For the text-containing cell, return its midpoint in [X, Y] coordinate format. 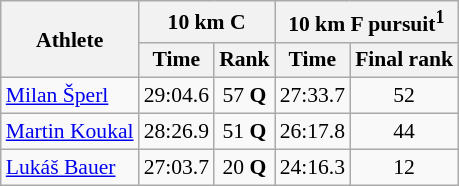
28:26.9 [176, 132]
12 [404, 167]
26:17.8 [312, 132]
Milan Šperl [70, 96]
Final rank [404, 60]
20 Q [244, 167]
Martin Koukal [70, 132]
27:03.7 [176, 167]
24:16.3 [312, 167]
57 Q [244, 96]
Lukáš Bauer [70, 167]
29:04.6 [176, 96]
27:33.7 [312, 96]
51 Q [244, 132]
44 [404, 132]
Athlete [70, 40]
10 km C [207, 22]
Rank [244, 60]
52 [404, 96]
10 km F pursuit1 [366, 22]
